Provide the (x, y) coordinate of the cell's center where the given text is located.  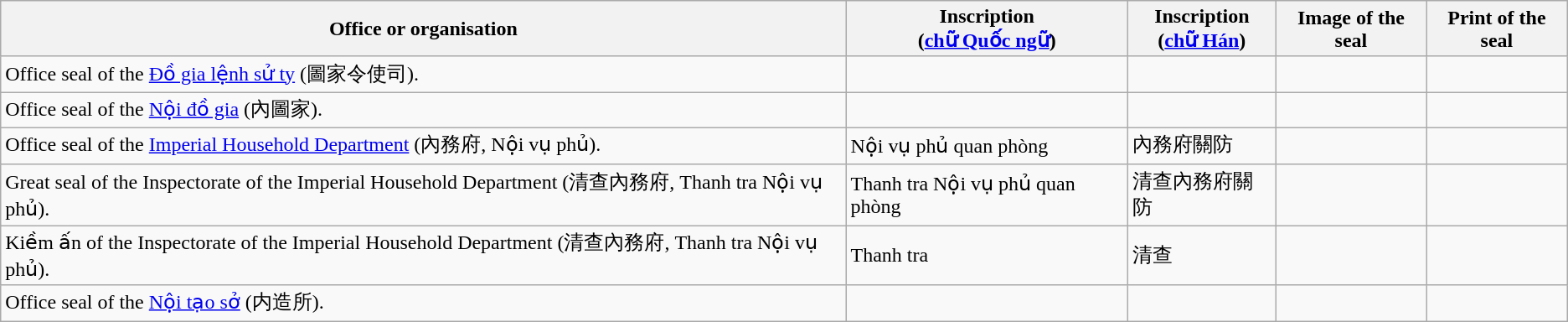
Image of the seal (1350, 29)
Office seal of the Imperial Household Department (內務府, Nội vụ phủ). (424, 146)
Inscription(chữ Quốc ngữ) (987, 29)
Inscription(chữ Hán) (1201, 29)
Thanh tra Nội vụ phủ quan phòng (987, 195)
清查 (1201, 255)
清查內務府關防 (1201, 195)
Thanh tra (987, 255)
Print of the seal (1498, 29)
Office or organisation (424, 29)
Great seal of the Inspectorate of the Imperial Household Department (清查內務府, Thanh tra Nội vụ phủ). (424, 195)
Nội vụ phủ quan phòng (987, 146)
Office seal of the Nội tạo sở (内造所). (424, 304)
內務府關防 (1201, 146)
Office seal of the Nội đồ gia (內圖家). (424, 111)
Office seal of the Đồ gia lệnh sử ty (圖家令使司). (424, 74)
Kiềm ấn of the Inspectorate of the Imperial Household Department (清查內務府, Thanh tra Nội vụ phủ). (424, 255)
